Locate the cell with the specified text and output its [x, y] center coordinate. 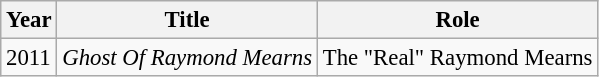
2011 [29, 58]
The "Real" Raymond Mearns [457, 58]
Role [457, 20]
Ghost Of Raymond Mearns [188, 58]
Title [188, 20]
Year [29, 20]
